Provide the (X, Y) coordinate of the cell's center where the given text is located.  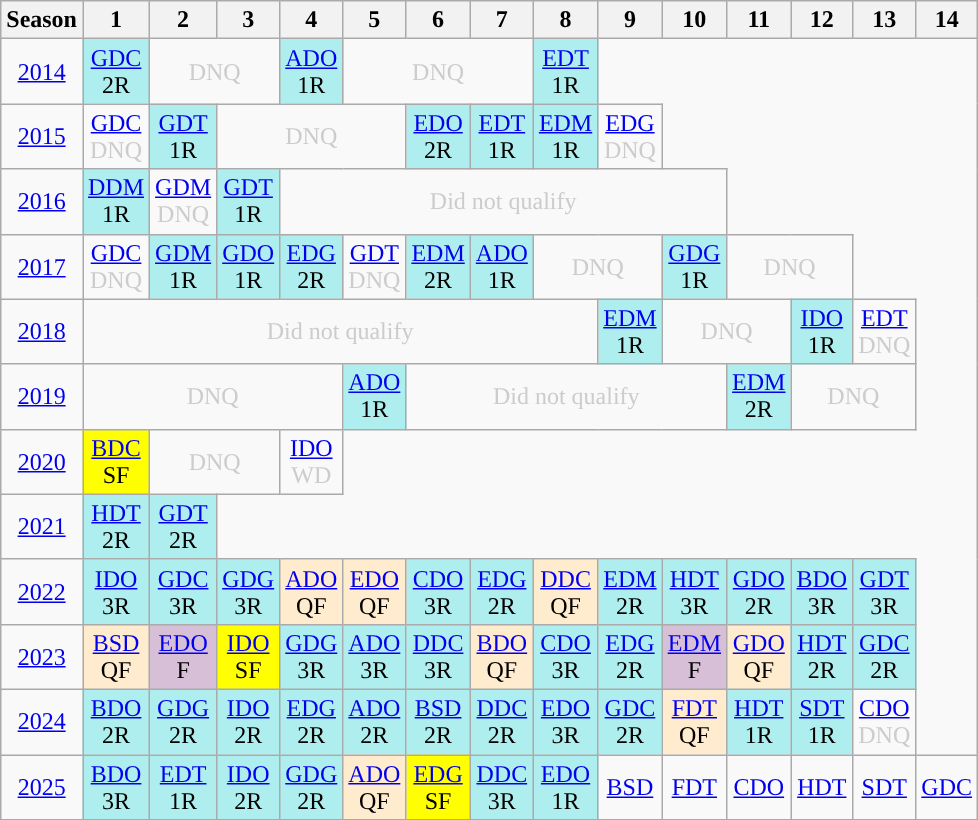
2018 (42, 332)
BSDQF (116, 656)
2021 (42, 526)
BDCSF (116, 462)
SDT1R (822, 722)
9 (630, 20)
BDOQF (502, 656)
GDOQF (759, 656)
11 (759, 20)
EDO1R (565, 786)
2024 (42, 722)
ADO3R (374, 656)
EDMF (694, 656)
DDC2R (502, 722)
GDG1R (694, 266)
EDGSF (438, 786)
GDO2R (759, 592)
Season (42, 20)
HDT1R (759, 722)
2017 (42, 266)
GDC (947, 786)
EDO3R (565, 722)
IDOSF (248, 656)
IDO3R (116, 592)
EDO2R (438, 136)
12 (822, 20)
HDT3R (694, 592)
HDT (822, 786)
2019 (42, 396)
BDO2R (116, 722)
3 (248, 20)
13 (884, 20)
DDCQF (565, 592)
BSD2R (438, 722)
GDM1R (184, 266)
1 (116, 20)
DDM1R (116, 202)
2016 (42, 202)
SDT (884, 786)
2014 (42, 72)
FDTQF (694, 722)
EDOQF (374, 592)
14 (947, 20)
2023 (42, 656)
EDGDNQ (630, 136)
GDTDNQ (374, 266)
2 (184, 20)
GDC3R (184, 592)
EDTDNQ (884, 332)
8 (565, 20)
2025 (42, 786)
10 (694, 20)
IDOWD (312, 462)
5 (374, 20)
EDOF (184, 656)
2020 (42, 462)
ADO2R (374, 722)
CDODNQ (884, 722)
6 (438, 20)
2015 (42, 136)
CDO (759, 786)
7 (502, 20)
GDO1R (248, 266)
IDO1R (822, 332)
4 (312, 20)
GDMDNQ (184, 202)
GDT3R (884, 592)
FDT (694, 786)
GDT2R (184, 526)
2022 (42, 592)
BSD (630, 786)
